Determine the (X, Y) coordinate at the center of the cell enclosing the given text.  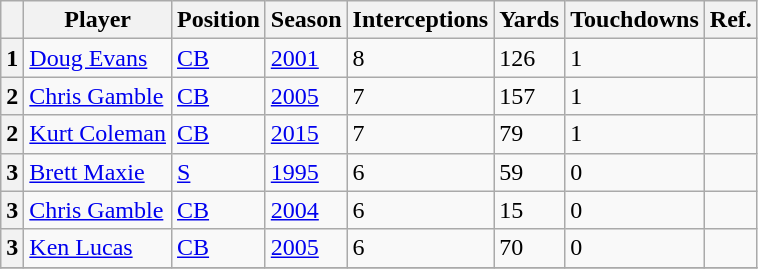
70 (530, 248)
8 (420, 58)
Season (306, 20)
Kurt Coleman (98, 134)
2001 (306, 58)
2004 (306, 210)
2015 (306, 134)
Ken Lucas (98, 248)
79 (530, 134)
Position (219, 20)
157 (530, 96)
Brett Maxie (98, 172)
59 (530, 172)
Yards (530, 20)
Ref. (730, 20)
S (219, 172)
Touchdowns (635, 20)
15 (530, 210)
126 (530, 58)
Interceptions (420, 20)
1995 (306, 172)
Player (98, 20)
Doug Evans (98, 58)
